Return (x, y) of the center of cell containing provided text 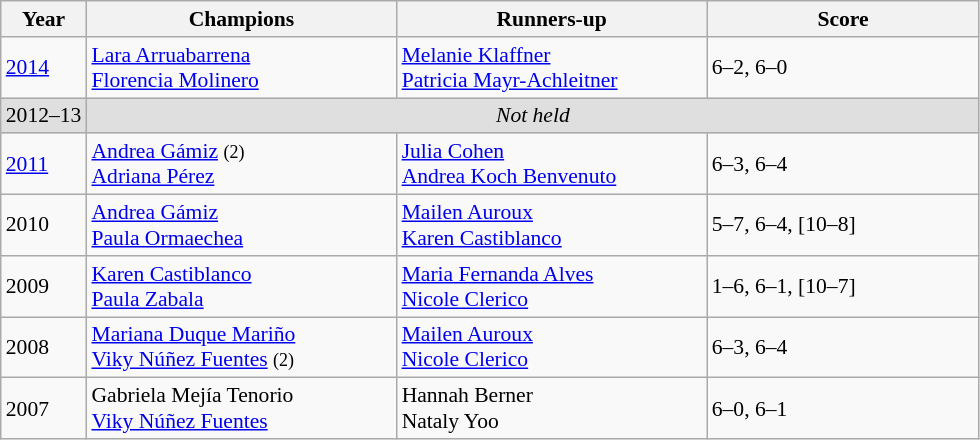
Julia Cohen Andrea Koch Benvenuto (552, 164)
Mariana Duque Mariño Viky Núñez Fuentes (2) (241, 348)
6–0, 6–1 (844, 408)
Score (844, 19)
2014 (44, 68)
Karen Castiblanco Paula Zabala (241, 286)
Andrea Gámiz Paula Ormaechea (241, 226)
Champions (241, 19)
Andrea Gámiz (2) Adriana Pérez (241, 164)
2007 (44, 408)
Melanie Klaffner Patricia Mayr-Achleitner (552, 68)
5–7, 6–4, [10–8] (844, 226)
2011 (44, 164)
2008 (44, 348)
2010 (44, 226)
1–6, 6–1, [10–7] (844, 286)
2012–13 (44, 116)
Gabriela Mejía Tenorio Viky Núñez Fuentes (241, 408)
Lara Arruabarrena Florencia Molinero (241, 68)
Hannah Berner Nataly Yoo (552, 408)
Mailen Auroux Karen Castiblanco (552, 226)
2009 (44, 286)
Not held (532, 116)
Runners-up (552, 19)
6–2, 6–0 (844, 68)
Maria Fernanda Alves Nicole Clerico (552, 286)
Year (44, 19)
Mailen Auroux Nicole Clerico (552, 348)
